Pinpoint the cell where the given text exists, returning its [x, y] midpoint coordinate. 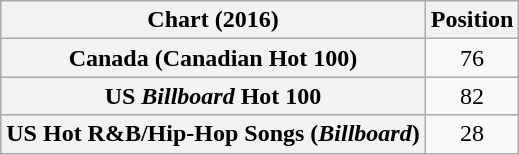
Chart (2016) [213, 20]
28 [472, 134]
US Billboard Hot 100 [213, 96]
Canada (Canadian Hot 100) [213, 58]
US Hot R&B/Hip-Hop Songs (Billboard) [213, 134]
82 [472, 96]
76 [472, 58]
Position [472, 20]
